Locate the cell with the specified text and output its [x, y] center coordinate. 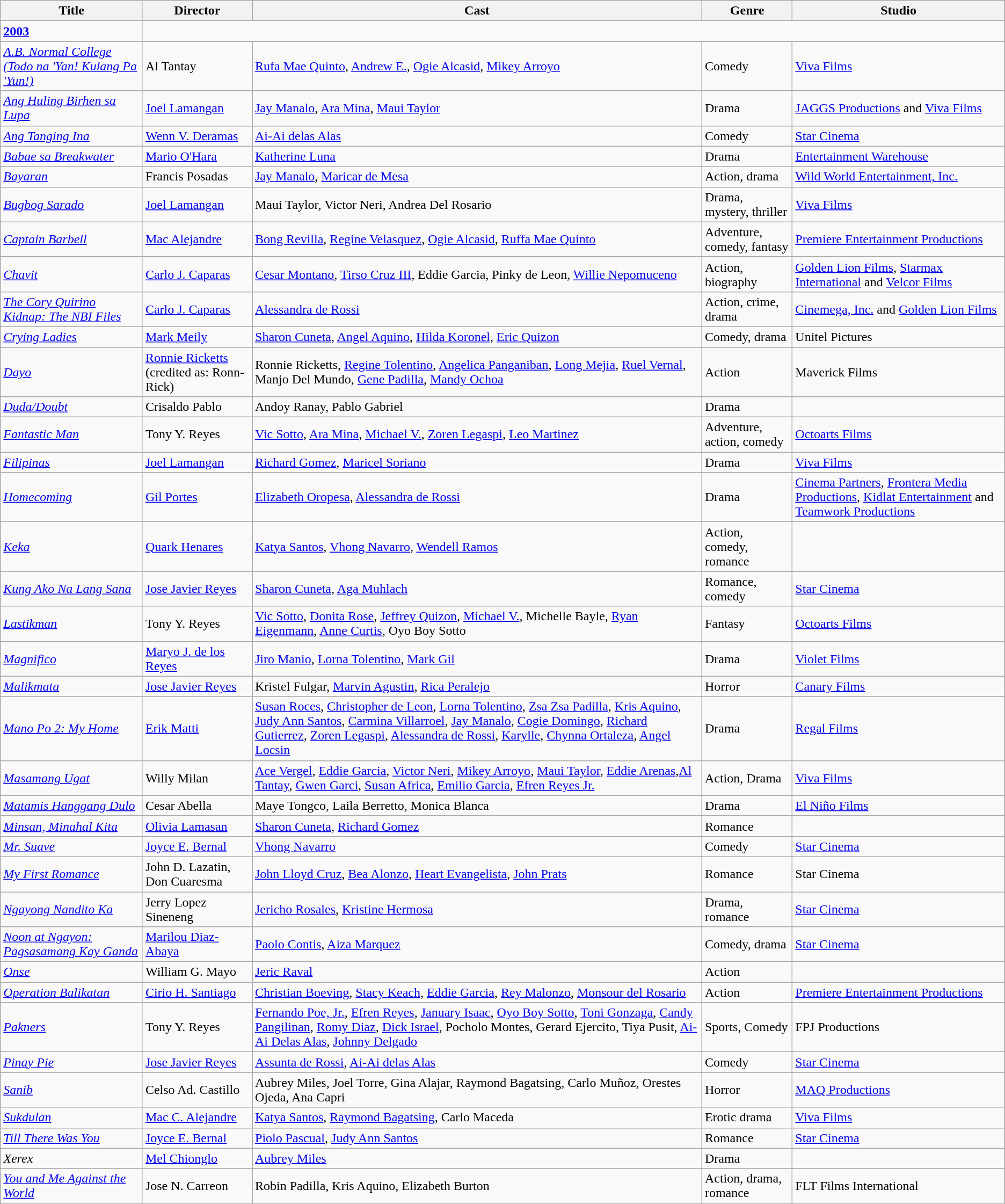
Jiro Manio, Lorna Tolentino, Mark Gil [477, 658]
Genre [747, 11]
Paolo Contis, Aiza Marquez [477, 944]
Bayaran [72, 177]
Ace Vergel, Eddie Garcia, Victor Neri, Mikey Arroyo, Maui Taylor, Eddie Arenas,Al Tantay, Gwen Garci, Susan Africa, Emilio Garcia, Efren Reyes Jr. [477, 778]
Crying Ladies [72, 337]
Mano Po 2: My Home [72, 728]
Andoy Ranay, Pablo Gabriel [477, 407]
Ai-Ai delas Alas [477, 136]
Noon at Ngayon: Pagsasamang Kay Ganda [72, 944]
Kristel Fulgar, Marvin Agustin, Rica Peralejo [477, 686]
Gil Portes [197, 497]
Maryo J. de los Reyes [197, 658]
Lastikman [72, 624]
MAQ Productions [899, 1090]
Cirio H. Santiago [197, 992]
Kung Ako Na Lang Sana [72, 589]
Mark Meily [197, 337]
Quark Henares [197, 547]
Erotic drama [747, 1118]
Sports, Comedy [747, 1027]
Adventure, action, comedy [747, 435]
Xerex [72, 1158]
Onse [72, 972]
Sharon Cuneta, Aga Muhlach [477, 589]
Pinay Pie [72, 1062]
Maui Taylor, Victor Neri, Andrea Del Rosario [477, 204]
Rufa Mae Quinto, Andrew E., Ogie Alcasid, Mikey Arroyo [477, 66]
Erik Matti [197, 728]
William G. Mayo [197, 972]
Ronnie Ricketts, Regine Tolentino, Angelica Panganiban, Long Mejia, Ruel Vernal, Manjo Del Mundo, Gene Padilla, Mandy Ochoa [477, 372]
Celso Ad. Castillo [197, 1090]
Sanib [72, 1090]
Sharon Cuneta, Angel Aquino, Hilda Koronel, Eric Quizon [477, 337]
Willy Milan [197, 778]
Aubrey Miles [477, 1158]
Action, comedy, romance [747, 547]
Jay Manalo, Maricar de Mesa [477, 177]
Magnifico [72, 658]
Christian Boeving, Stacy Keach, Eddie Garcia, Rey Malonzo, Monsour del Rosario [477, 992]
FLT Films International [899, 1186]
John Lloyd Cruz, Bea Alonzo, Heart Evangelista, John Prats [477, 874]
Regal Films [899, 728]
Homecoming [72, 497]
Maverick Films [899, 372]
Captain Barbell [72, 240]
Olivia Lamasan [197, 826]
Action, crime, drama [747, 309]
Sukdulan [72, 1118]
Jericho Rosales, Kristine Hermosa [477, 909]
Masamang Ugat [72, 778]
Katherine Luna [477, 156]
Marilou Diaz-Abaya [197, 944]
Malikmata [72, 686]
Katya Santos, Vhong Navarro, Wendell Ramos [477, 547]
Richard Gomez, Maricel Soriano [477, 462]
Filipinas [72, 462]
Jeric Raval [477, 972]
Studio [899, 11]
Vhong Navarro [477, 846]
Robin Padilla, Kris Aquino, Elizabeth Burton [477, 1186]
2003 [72, 31]
Adventure, comedy, fantasy [747, 240]
The Cory Quirino Kidnap: The NBI Files [72, 309]
Bugbog Sarado [72, 204]
Al Tantay [197, 66]
Cinema Partners, Frontera Media Productions, Kidlat Entertainment and Teamwork Productions [899, 497]
Entertainment Warehouse [899, 156]
Canary Films [899, 686]
Fantastic Man [72, 435]
Wild World Entertainment, Inc. [899, 177]
Dayo [72, 372]
Jerry Lopez Sineneng [197, 909]
Till There Was You [72, 1138]
Assunta de Rossi, Ai-Ai delas Alas [477, 1062]
Bong Revilla, Regine Velasquez, Ogie Alcasid, Ruffa Mae Quinto [477, 240]
Golden Lion Films, Starmax International and Velcor Films [899, 274]
El Niño Films [899, 806]
Jose N. Carreon [197, 1186]
Matamis Hanggang Dulo [72, 806]
Piolo Pascual, Judy Ann Santos [477, 1138]
John D. Lazatin, Don Cuaresma [197, 874]
Mac C. Alejandre [197, 1118]
Ang Tanging Ina [72, 136]
Crisaldo Pablo [197, 407]
Fantasy [747, 624]
Alessandra de Rossi [477, 309]
JAGGS Productions and Viva Films [899, 108]
Operation Balikatan [72, 992]
Keka [72, 547]
Sharon Cuneta, Richard Gomez [477, 826]
Ang Huling Birhen sa Lupa [72, 108]
A.B. Normal College (Todo na 'Yan! Kulang Pa 'Yun!) [72, 66]
Action, drama, romance [747, 1186]
Ronnie Ricketts (credited as: Ronn-Rick) [197, 372]
My First Romance [72, 874]
Jay Manalo, Ara Mina, Maui Taylor [477, 108]
Mac Alejandre [197, 240]
Drama, mystery, thriller [747, 204]
Unitel Pictures [899, 337]
You and Me Against the World [72, 1186]
FPJ Productions [899, 1027]
Minsan, Minahal Kita [72, 826]
Pakners [72, 1027]
Vic Sotto, Ara Mina, Michael V., Zoren Legaspi, Leo Martinez [477, 435]
Aubrey Miles, Joel Torre, Gina Alajar, Raymond Bagatsing, Carlo Muñoz, Orestes Ojeda, Ana Capri [477, 1090]
Mr. Suave [72, 846]
Drama, romance [747, 909]
Romance, comedy [747, 589]
Cesar Abella [197, 806]
Cesar Montano, Tirso Cruz III, Eddie Garcia, Pinky de Leon, Willie Nepomuceno [477, 274]
Cast [477, 11]
Maye Tongco, Laila Berretto, Monica Blanca [477, 806]
Francis Posadas [197, 177]
Mario O'Hara [197, 156]
Wenn V. Deramas [197, 136]
Cinemega, Inc. and Golden Lion Films [899, 309]
Duda/Doubt [72, 407]
Action, Drama [747, 778]
Director [197, 11]
Katya Santos, Raymond Bagatsing, Carlo Maceda [477, 1118]
Action, drama [747, 177]
Babae sa Breakwater [72, 156]
Action, biography [747, 274]
Violet Films [899, 658]
Vic Sotto, Donita Rose, Jeffrey Quizon, Michael V., Michelle Bayle, Ryan Eigenmann, Anne Curtis, Oyo Boy Sotto [477, 624]
Chavit [72, 274]
Mel Chionglo [197, 1158]
Title [72, 11]
Elizabeth Oropesa, Alessandra de Rossi [477, 497]
Ngayong Nandito Ka [72, 909]
